Output the [X, Y] coordinate of the center of the cell containing the given text.  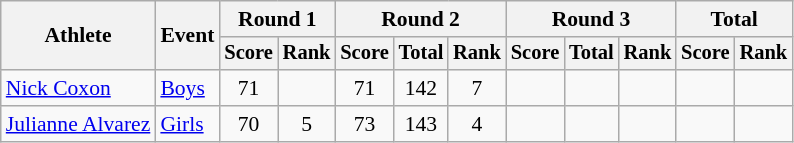
4 [477, 124]
Round 3 [591, 19]
Julianne Alvarez [78, 124]
Athlete [78, 36]
7 [477, 88]
Boys [187, 88]
Nick Coxon [78, 88]
Event [187, 36]
73 [364, 124]
5 [307, 124]
Round 1 [277, 19]
Girls [187, 124]
70 [248, 124]
Round 2 [420, 19]
143 [422, 124]
142 [422, 88]
